Locate the cell with the specified text and output its [x, y] center coordinate. 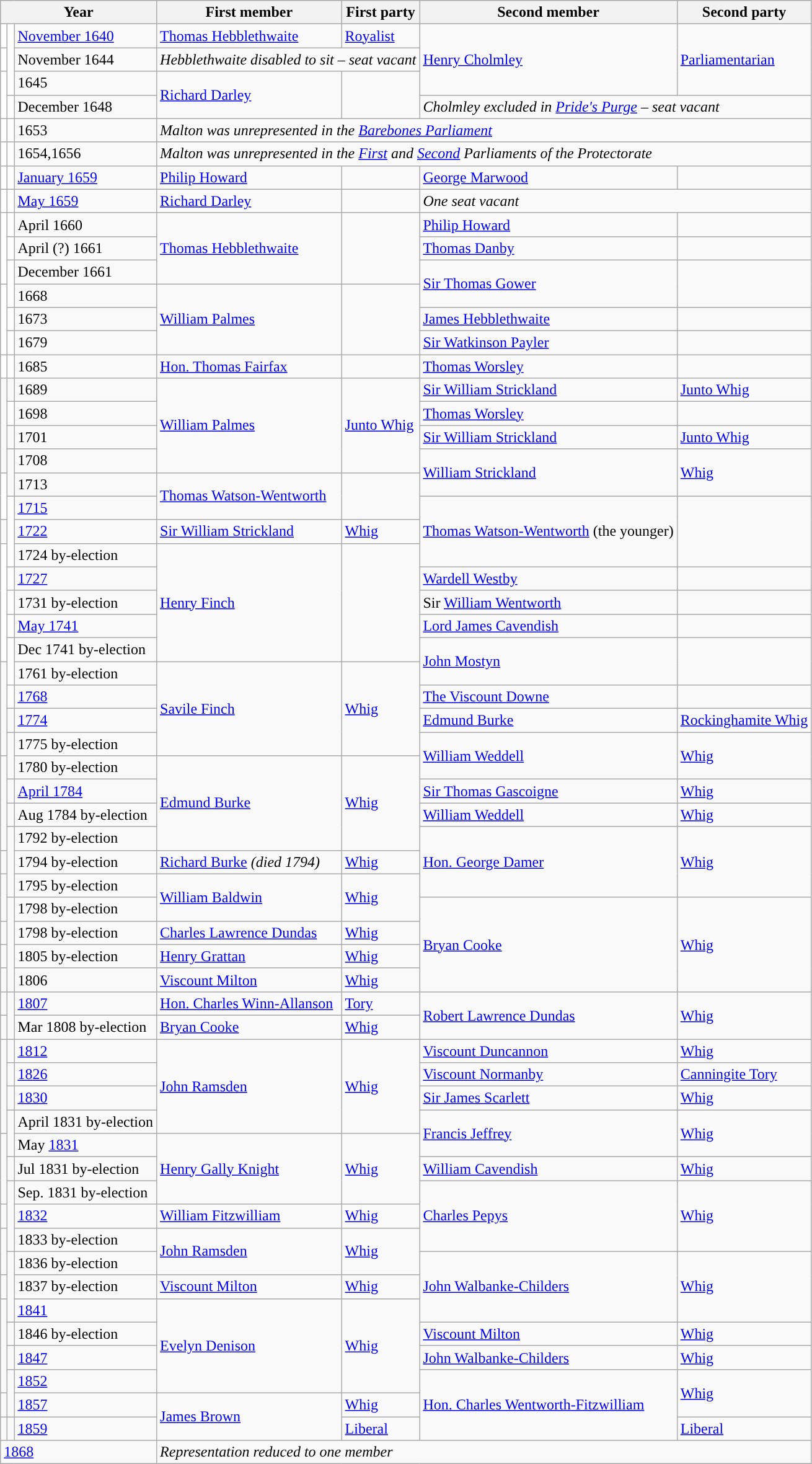
Hon. Thomas Fairfax [249, 366]
William Strickland [548, 472]
April 1831 by-election [86, 1122]
January 1659 [86, 177]
1701 [86, 437]
1794 by-election [86, 862]
1868 [79, 1452]
1836 by-election [86, 1263]
1715 [86, 508]
James Brown [249, 1416]
1654,1656 [86, 154]
April 1784 [86, 791]
Henry Cholmley [548, 60]
1727 [86, 579]
Mar 1808 by-election [86, 1027]
Lord James Cavendish [548, 626]
Second member [548, 12]
1812 [86, 1051]
Cholmley excluded in Pride's Purge – seat vacant [616, 107]
1708 [86, 461]
1830 [86, 1098]
1795 by-election [86, 885]
William Baldwin [249, 897]
Sir William Wentworth [548, 602]
Parliamentarian [744, 60]
1857 [86, 1404]
1713 [86, 484]
1722 [86, 531]
April 1660 [86, 224]
Thomas Danby [548, 248]
December 1648 [86, 107]
1846 by-election [86, 1334]
William Cavendish [548, 1169]
1689 [86, 390]
Rockinghamite Whig [744, 721]
Charles Lawrence Dundas [249, 933]
George Marwood [548, 177]
Aug 1784 by-election [86, 815]
Francis Jeffrey [548, 1133]
1792 by-election [86, 838]
November 1640 [86, 36]
Henry Finch [249, 602]
One seat vacant [616, 201]
Hon. Charles Wentworth-Fitzwilliam [548, 1404]
James Hebblethwaite [548, 319]
Tory [381, 1003]
First party [381, 12]
1805 by-election [86, 956]
1775 by-election [86, 744]
Charles Pepys [548, 1216]
Sir Thomas Gower [548, 283]
1837 by-election [86, 1287]
1679 [86, 343]
The Viscount Downe [548, 697]
May 1741 [86, 626]
Sir Thomas Gascoigne [548, 791]
Sir Watkinson Payler [548, 343]
First member [249, 12]
1826 [86, 1075]
1673 [86, 319]
Savile Finch [249, 708]
1731 by-election [86, 602]
1653 [86, 130]
1832 [86, 1216]
Malton was unrepresented in the Barebones Parliament [484, 130]
John Mostyn [548, 661]
Richard Burke (died 1794) [249, 862]
1774 [86, 721]
Henry Gally Knight [249, 1169]
Canningite Tory [744, 1075]
Hebblethwaite disabled to sit – seat vacant [288, 60]
Thomas Watson-Wentworth [249, 496]
Hon. Charles Winn-Allanson [249, 1003]
William Fitzwilliam [249, 1216]
1852 [86, 1381]
May 1831 [86, 1145]
1841 [86, 1310]
Thomas Watson-Wentworth (the younger) [548, 531]
Dec 1741 by-election [86, 649]
1685 [86, 366]
April (?) 1661 [86, 248]
Malton was unrepresented in the First and Second Parliaments of the Protectorate [484, 154]
1780 by-election [86, 768]
1724 by-election [86, 555]
Viscount Duncannon [548, 1051]
Henry Grattan [249, 956]
November 1644 [86, 60]
Royalist [381, 36]
1833 by-election [86, 1240]
Hon. George Damer [548, 862]
1807 [86, 1003]
1806 [86, 980]
1668 [86, 296]
1761 by-election [86, 673]
Viscount Normanby [548, 1075]
Representation reduced to one member [484, 1452]
December 1661 [86, 272]
Evelyn Denison [249, 1346]
1768 [86, 697]
Robert Lawrence Dundas [548, 1015]
Jul 1831 by-election [86, 1169]
1645 [86, 83]
Wardell Westby [548, 579]
Year [79, 12]
Sep. 1831 by-election [86, 1192]
1859 [86, 1428]
Sir James Scarlett [548, 1098]
May 1659 [86, 201]
1698 [86, 414]
1847 [86, 1357]
Second party [744, 12]
